Find where the given text appears and provide that cell's center as (x, y) coordinate. 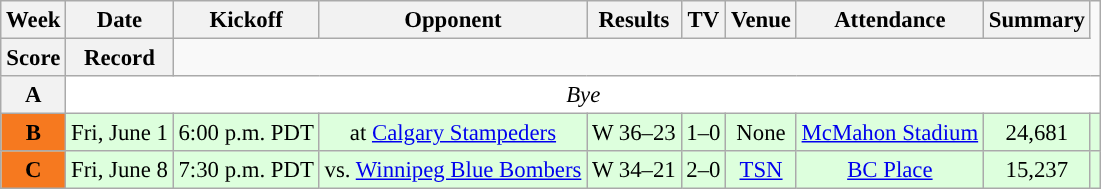
Results (634, 20)
Venue (762, 20)
at Calgary Stampeders (452, 133)
Record (120, 58)
W 34–21 (634, 170)
Attendance (890, 20)
vs. Winnipeg Blue Bombers (452, 170)
TV (704, 20)
Fri, June 1 (120, 133)
Opponent (452, 20)
Bye (584, 95)
15,237 (1036, 170)
7:30 p.m. PDT (246, 170)
TSN (762, 170)
1–0 (704, 133)
Week (34, 20)
W 36–23 (634, 133)
A (34, 95)
C (34, 170)
None (762, 133)
Score (34, 58)
McMahon Stadium (890, 133)
Fri, June 8 (120, 170)
2–0 (704, 170)
B (34, 133)
24,681 (1036, 133)
Kickoff (246, 20)
BC Place (890, 170)
Summary (1036, 20)
6:00 p.m. PDT (246, 133)
Date (120, 20)
